Detect which cell encompasses the target text, then output its [x, y] center coordinate. 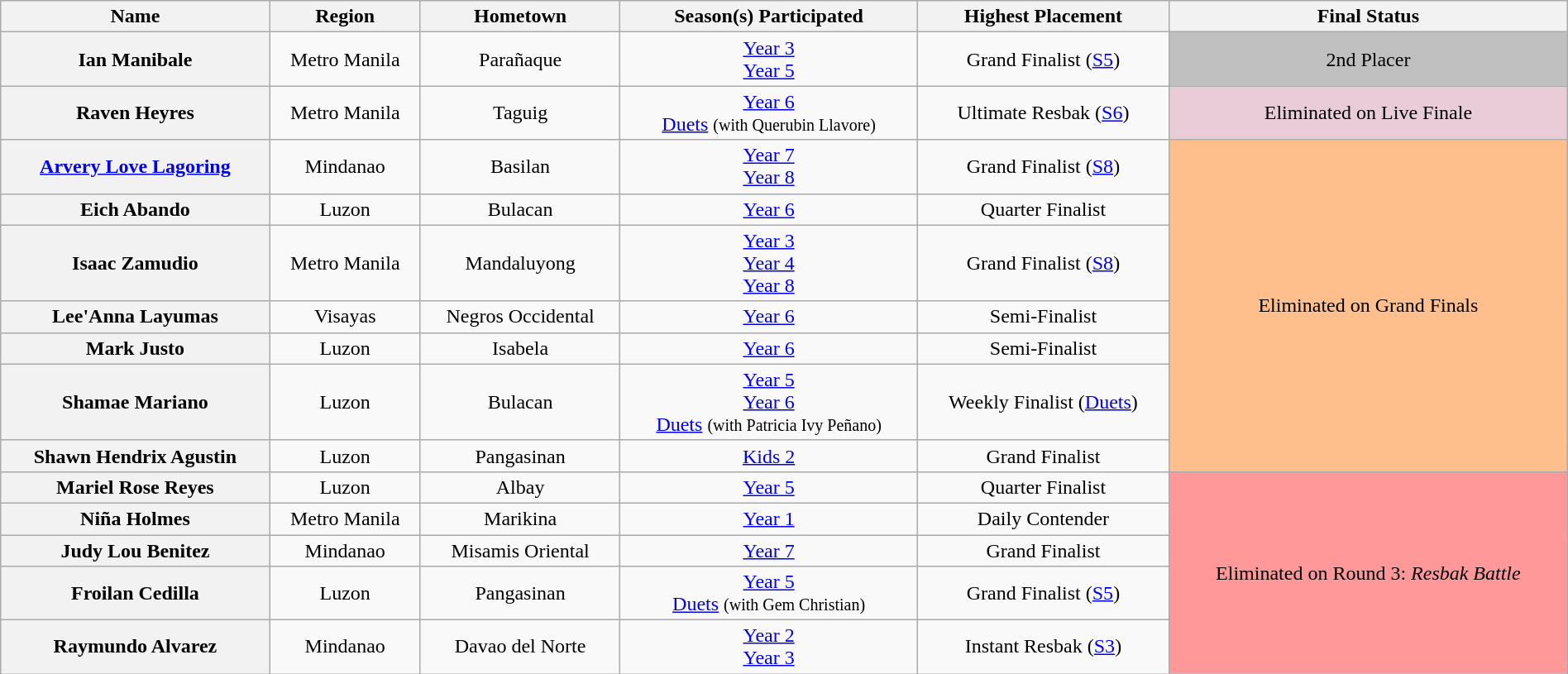
Basilan [519, 167]
Daily Contender [1043, 519]
Judy Lou Benitez [136, 550]
Misamis Oriental [519, 550]
Negros Occidental [519, 317]
Season(s) Participated [769, 17]
Eliminated on Round 3: Resbak Battle [1369, 572]
Weekly Finalist (Duets) [1043, 402]
Marikina [519, 519]
Eliminated on Live Finale [1369, 112]
Name [136, 17]
Raymundo Alvarez [136, 647]
Instant Resbak (S3) [1043, 647]
Year 7Year 8 [769, 167]
Year 2Year 3 [769, 647]
Lee'Anna Layumas [136, 317]
Shawn Hendrix Agustin [136, 456]
Mark Justo [136, 348]
Albay [519, 487]
Highest Placement [1043, 17]
Ian Manibale [136, 60]
Arvery Love Lagoring [136, 167]
Year 6Duets (with Querubin Llavore) [769, 112]
Year 3Year 4Year 8 [769, 263]
Raven Heyres [136, 112]
Eich Abando [136, 209]
Year 5Duets (with Gem Christian) [769, 594]
Year 1 [769, 519]
Visayas [345, 317]
Taguig [519, 112]
Eliminated on Grand Finals [1369, 306]
2nd Placer [1369, 60]
Year 5 [769, 487]
Ultimate Resbak (S6) [1043, 112]
Hometown [519, 17]
Parañaque [519, 60]
Shamae Mariano [136, 402]
Mandaluyong [519, 263]
Year 3Year 5 [769, 60]
Kids 2 [769, 456]
Year 5Year 6Duets (with Patricia Ivy Peñano) [769, 402]
Year 7 [769, 550]
Froilan Cedilla [136, 594]
Final Status [1369, 17]
Region [345, 17]
Mariel Rose Reyes [136, 487]
Isaac Zamudio [136, 263]
Niña Holmes [136, 519]
Davao del Norte [519, 647]
Isabela [519, 348]
